From the cell containing the given text, extract its center point as [X, Y] coordinate. 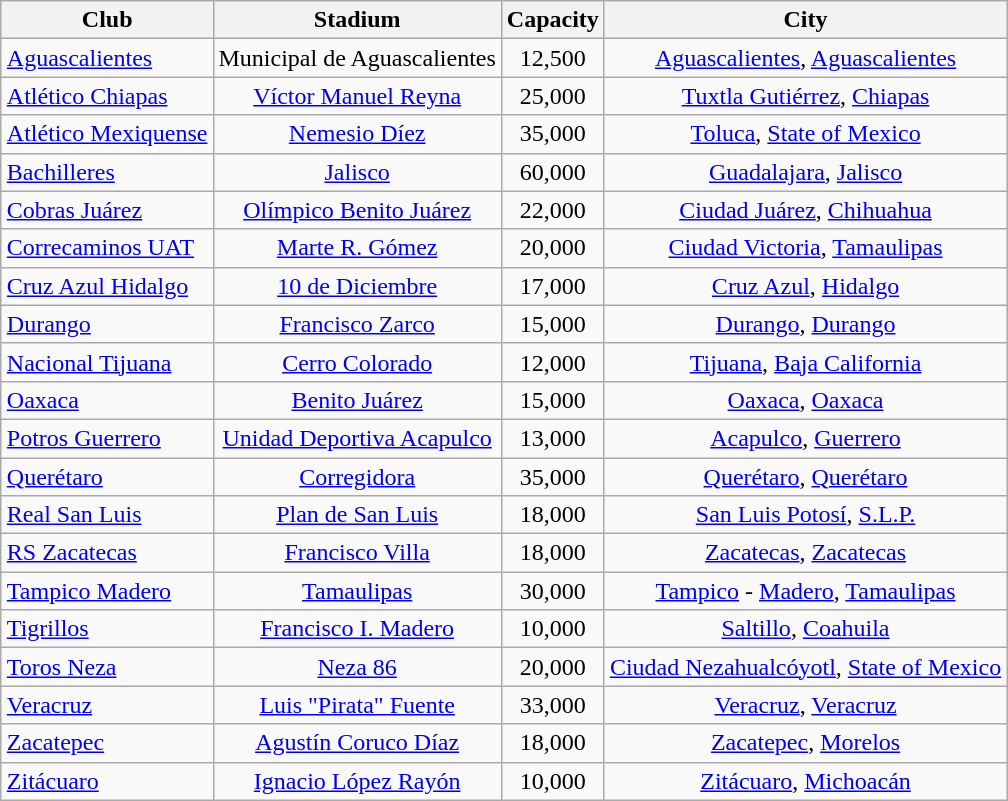
22,000 [552, 210]
Nemesio Díez [357, 134]
Zacatepec, Morelos [805, 743]
Oaxaca, Oaxaca [805, 400]
Jalisco [357, 172]
Zitácuaro, Michoacán [805, 781]
Querétaro, Querétaro [805, 477]
Víctor Manuel Reyna [357, 96]
33,000 [552, 705]
12,000 [552, 362]
Guadalajara, Jalisco [805, 172]
Club [107, 20]
Municipal de Aguascalientes [357, 58]
Acapulco, Guerrero [805, 438]
Atlético Mexiquense [107, 134]
13,000 [552, 438]
Neza 86 [357, 667]
Capacity [552, 20]
Saltillo, Coahuila [805, 629]
Correcaminos UAT [107, 248]
30,000 [552, 591]
Cruz Azul, Hidalgo [805, 286]
City [805, 20]
Bachilleres [107, 172]
Benito Juárez [357, 400]
Tamaulipas [357, 591]
Francisco Villa [357, 553]
Ciudad Nezahualcóyotl, State of Mexico [805, 667]
60,000 [552, 172]
Olímpico Benito Juárez [357, 210]
San Luis Potosí, S.L.P. [805, 515]
Aguascalientes [107, 58]
Stadium [357, 20]
Zitácuaro [107, 781]
Tampico - Madero, Tamaulipas [805, 591]
Potros Guerrero [107, 438]
Agustín Coruco Díaz [357, 743]
Cobras Juárez [107, 210]
Durango [107, 324]
17,000 [552, 286]
Durango, Durango [805, 324]
Aguascalientes, Aguascalientes [805, 58]
Luis "Pirata" Fuente [357, 705]
10 de Diciembre [357, 286]
12,500 [552, 58]
Ciudad Juárez, Chihuahua [805, 210]
Unidad Deportiva Acapulco [357, 438]
Real San Luis [107, 515]
Nacional Tijuana [107, 362]
Marte R. Gómez [357, 248]
Zacatepec [107, 743]
Tuxtla Gutiérrez, Chiapas [805, 96]
Plan de San Luis [357, 515]
Ignacio López Rayón [357, 781]
Toros Neza [107, 667]
RS Zacatecas [107, 553]
Oaxaca [107, 400]
Zacatecas, Zacatecas [805, 553]
Cerro Colorado [357, 362]
Veracruz [107, 705]
Corregidora [357, 477]
Veracruz, Veracruz [805, 705]
Querétaro [107, 477]
Atlético Chiapas [107, 96]
Ciudad Victoria, Tamaulipas [805, 248]
Toluca, State of Mexico [805, 134]
Francisco I. Madero [357, 629]
Tijuana, Baja California [805, 362]
Tigrillos [107, 629]
Cruz Azul Hidalgo [107, 286]
Tampico Madero [107, 591]
25,000 [552, 96]
Francisco Zarco [357, 324]
